From the cell containing the given text, extract its center point as [X, Y] coordinate. 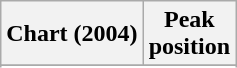
Chart (2004) [72, 34]
Peakposition [189, 34]
